Return [x, y] of the center of cell containing provided text 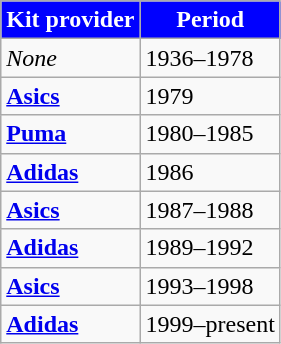
1999–present [210, 324]
1993–1998 [210, 286]
Period [210, 20]
None [70, 58]
1936–1978 [210, 58]
1979 [210, 96]
1986 [210, 172]
1980–1985 [210, 134]
Kit provider [70, 20]
1989–1992 [210, 248]
1987–1988 [210, 210]
Puma [70, 134]
